Provide the (x, y) coordinate of the cell's center where the given text is located.  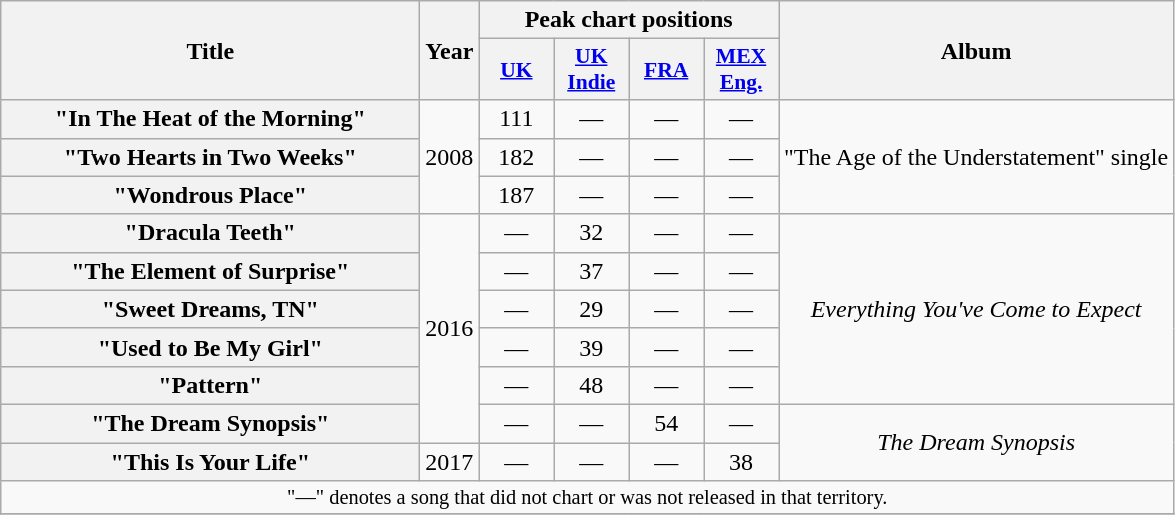
111 (516, 119)
38 (742, 461)
"Used to Be My Girl" (210, 347)
"—" denotes a song that did not chart or was not released in that territory. (588, 498)
"Wondrous Place" (210, 195)
UKIndie (592, 70)
2016 (450, 328)
Everything You've Come to Expect (976, 309)
"The Dream Synopsis" (210, 423)
Album (976, 50)
"Dracula Teeth" (210, 233)
182 (516, 157)
"In The Heat of the Morning" (210, 119)
54 (666, 423)
"The Element of Surprise" (210, 271)
37 (592, 271)
FRA (666, 70)
The Dream Synopsis (976, 442)
2017 (450, 461)
29 (592, 309)
32 (592, 233)
187 (516, 195)
Title (210, 50)
UK (516, 70)
"The Age of the Understatement" single (976, 157)
"Pattern" (210, 385)
"This Is Your Life" (210, 461)
2008 (450, 157)
39 (592, 347)
"Sweet Dreams, TN" (210, 309)
48 (592, 385)
Year (450, 50)
MEXEng. (742, 70)
Peak chart positions (629, 20)
"Two Hearts in Two Weeks" (210, 157)
